Search for the cell housing the specified text and yield its (X, Y) center coordinate. 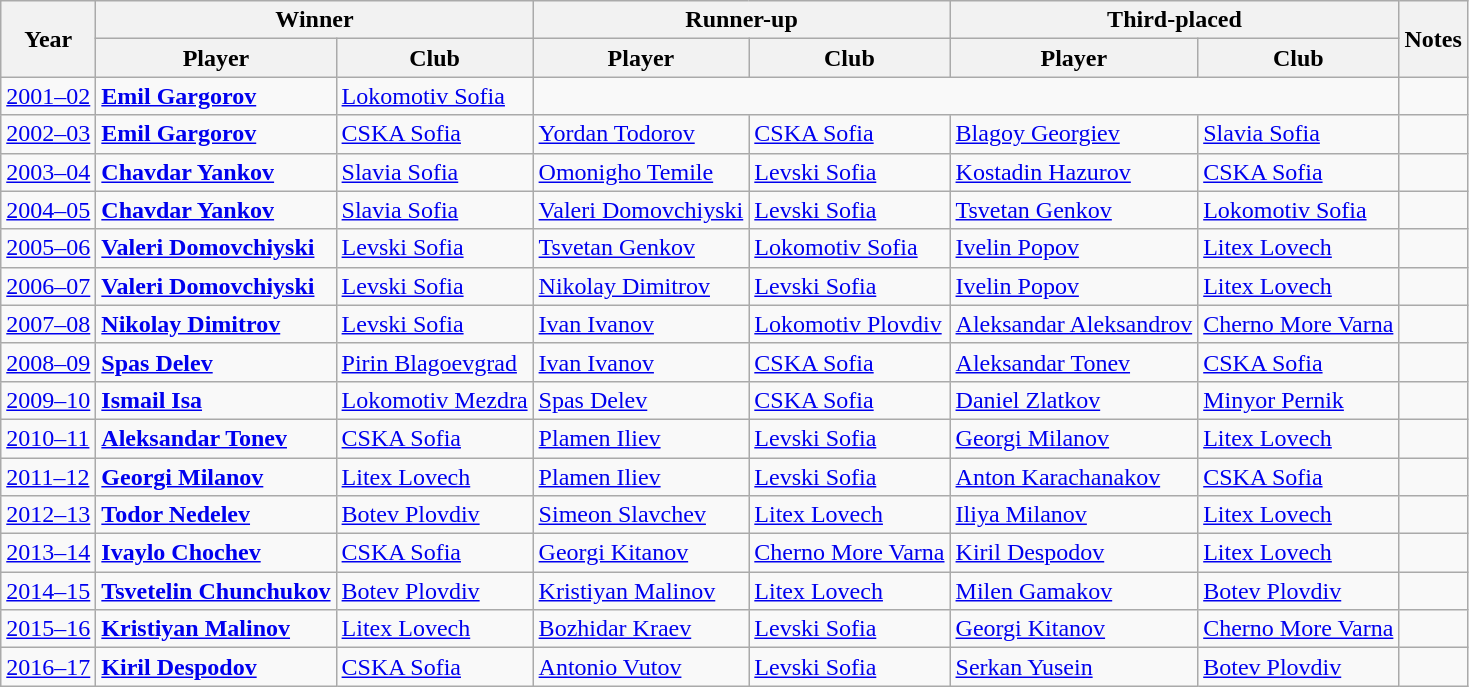
Kostadin Hazurov (1074, 172)
Simeon Slavchev (641, 515)
2006–07 (48, 286)
2016–17 (48, 667)
2015–16 (48, 629)
Aleksandar Aleksandrov (1074, 324)
Notes (1433, 39)
Year (48, 39)
2014–15 (48, 591)
2012–13 (48, 515)
Antonio Vutov (641, 667)
Serkan Yusein (1074, 667)
2001–02 (48, 96)
Iliya Milanov (1074, 515)
Anton Karachanakov (1074, 477)
Ismail Isa (216, 400)
2008–09 (48, 362)
Third-placed (1174, 20)
2002–03 (48, 134)
Yordan Todorov (641, 134)
Blagoy Georgiev (1074, 134)
2003–04 (48, 172)
2010–11 (48, 438)
2013–14 (48, 553)
Milen Gamakov (1074, 591)
Ivaylo Chochev (216, 553)
Omonigho Temile (641, 172)
Runner-up (742, 20)
Winner (314, 20)
2011–12 (48, 477)
Minyor Pernik (1298, 400)
Todor Nedelev (216, 515)
2005–06 (48, 248)
Tsvetelin Chunchukov (216, 591)
Lokomotiv Plovdiv (850, 324)
2007–08 (48, 324)
Bozhidar Kraev (641, 629)
2004–05 (48, 210)
Pirin Blagoevgrad (434, 362)
Daniel Zlatkov (1074, 400)
2009–10 (48, 400)
Lokomotiv Mezdra (434, 400)
